Return (x, y) of the center of cell containing provided text 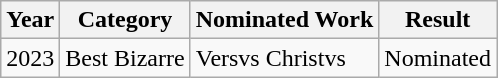
Category (125, 20)
Nominated Work (284, 20)
Best Bizarre (125, 58)
Year (30, 20)
Result (438, 20)
Versvs Christvs (284, 58)
2023 (30, 58)
Nominated (438, 58)
